Search for the cell housing the specified text and yield its (X, Y) center coordinate. 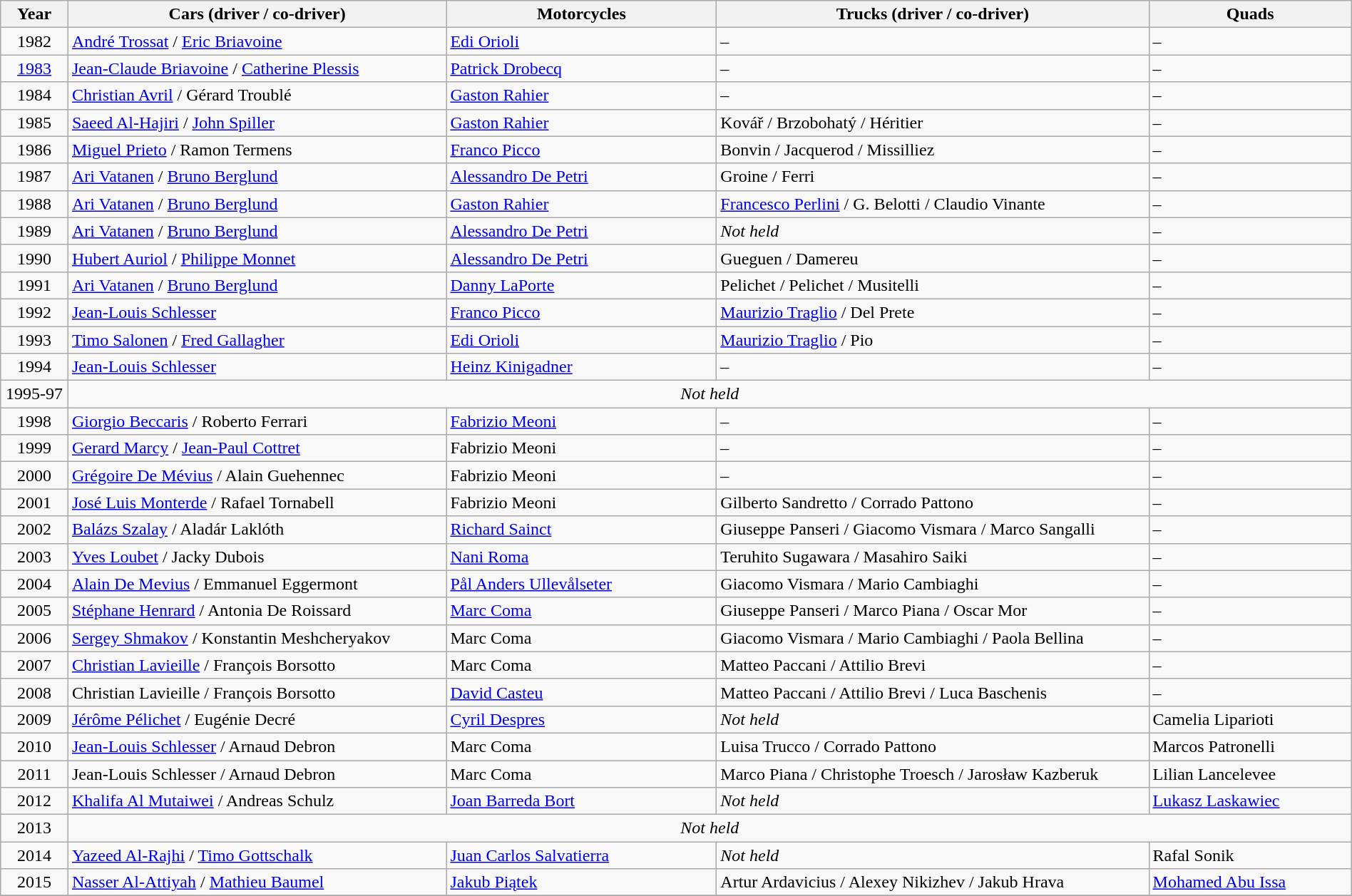
André Trossat / Eric Briavoine (257, 41)
Gerard Marcy / Jean-Paul Cottret (257, 448)
1984 (34, 96)
1990 (34, 258)
David Casteu (582, 692)
Artur Ardavicius / Alexey Nikizhev / Jakub Hrava (933, 882)
1993 (34, 340)
Balázs Szalay / Aladár Laklóth (257, 530)
Jakub Piątek (582, 882)
1998 (34, 421)
Jean-Claude Briavoine / Catherine Plessis (257, 68)
Bonvin / Jacquerod / Missilliez (933, 150)
2005 (34, 611)
Heinz Kinigadner (582, 367)
Mohamed Abu Issa (1250, 882)
1991 (34, 285)
2000 (34, 475)
Giacomo Vismara / Mario Cambiaghi / Paola Bellina (933, 638)
2006 (34, 638)
Yazeed Al-Rajhi / Timo Gottschalk (257, 855)
2014 (34, 855)
Nasser Al-Attiyah / Mathieu Baumel (257, 882)
Joan Barreda Bort (582, 801)
Jérôme Pélichet / Eugénie Decré (257, 719)
2004 (34, 584)
Rafal Sonik (1250, 855)
Giacomo Vismara / Mario Cambiaghi (933, 584)
2008 (34, 692)
Patrick Drobecq (582, 68)
Giorgio Beccaris / Roberto Ferrari (257, 421)
Alain De Mevius / Emmanuel Eggermont (257, 584)
Motorcycles (582, 14)
Cars (driver / co-driver) (257, 14)
Grégoire De Mévius / Alain Guehennec (257, 475)
1994 (34, 367)
Maurizio Traglio / Pio (933, 340)
1987 (34, 177)
1992 (34, 312)
Maurizio Traglio / Del Prete (933, 312)
1988 (34, 204)
Khalifa Al Mutaiwei / Andreas Schulz (257, 801)
2010 (34, 746)
2003 (34, 557)
1985 (34, 123)
Kovář / Brzobohatý / Héritier (933, 123)
Yves Loubet / Jacky Dubois (257, 557)
1999 (34, 448)
Matteo Paccani / Attilio Brevi / Luca Baschenis (933, 692)
Marco Piana / Christophe Troesch / Jarosław Kazberuk (933, 773)
Cyril Despres (582, 719)
2001 (34, 503)
Hubert Auriol / Philippe Monnet (257, 258)
Gilberto Sandretto / Corrado Pattono (933, 503)
Danny LaPorte (582, 285)
1983 (34, 68)
1989 (34, 231)
Richard Sainct (582, 530)
Groine / Ferri (933, 177)
Sergey Shmakov / Konstantin Meshcheryakov (257, 638)
Nani Roma (582, 557)
Saeed Al-Hajiri / John Spiller (257, 123)
Giuseppe Panseri / Giacomo Vismara / Marco Sangalli (933, 530)
2011 (34, 773)
2012 (34, 801)
Year (34, 14)
Stéphane Henrard / Antonia De Roissard (257, 611)
2007 (34, 665)
Gueguen / Damereu (933, 258)
Teruhito Sugawara / Masahiro Saiki (933, 557)
Juan Carlos Salvatierra (582, 855)
1986 (34, 150)
Trucks (driver / co-driver) (933, 14)
Pål Anders Ullevålseter (582, 584)
Camelia Liparioti (1250, 719)
2009 (34, 719)
José Luis Monterde / Rafael Tornabell (257, 503)
1982 (34, 41)
1995-97 (34, 394)
2015 (34, 882)
Giuseppe Panseri / Marco Piana / Oscar Mor (933, 611)
Timo Salonen / Fred Gallagher (257, 340)
Lilian Lancelevee (1250, 773)
Matteo Paccani / Attilio Brevi (933, 665)
Quads (1250, 14)
Lukasz Laskawiec (1250, 801)
Francesco Perlini / G. Belotti / Claudio Vinante (933, 204)
2013 (34, 828)
Pelichet / Pelichet / Musitelli (933, 285)
Marcos Patronelli (1250, 746)
Luisa Trucco / Corrado Pattono (933, 746)
2002 (34, 530)
Miguel Prieto / Ramon Termens (257, 150)
Christian Avril / Gérard Troublé (257, 96)
